Output the (X, Y) coordinate of the center of the cell containing the given text.  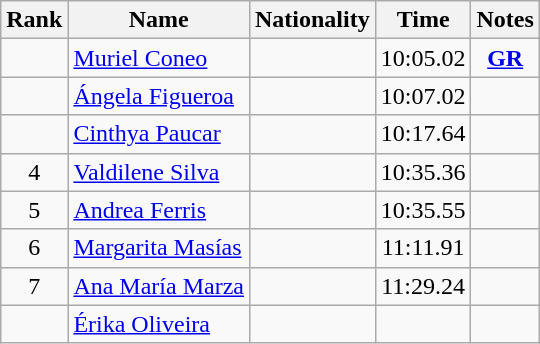
11:11.91 (423, 248)
11:29.24 (423, 286)
Ana María Marza (159, 286)
Valdilene Silva (159, 172)
Nationality (312, 20)
GR (505, 58)
Name (159, 20)
5 (34, 210)
10:07.02 (423, 96)
Andrea Ferris (159, 210)
Ángela Figueroa (159, 96)
Notes (505, 20)
10:35.36 (423, 172)
Margarita Masías (159, 248)
6 (34, 248)
Rank (34, 20)
4 (34, 172)
Cinthya Paucar (159, 134)
7 (34, 286)
10:17.64 (423, 134)
10:35.55 (423, 210)
10:05.02 (423, 58)
Time (423, 20)
Érika Oliveira (159, 324)
Muriel Coneo (159, 58)
